Search for the cell housing the specified text and yield its (X, Y) center coordinate. 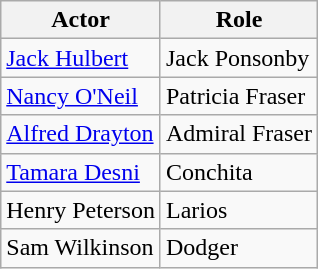
Role (238, 20)
Tamara Desni (81, 172)
Jack Hulbert (81, 58)
Henry Peterson (81, 210)
Dodger (238, 248)
Alfred Drayton (81, 134)
Sam Wilkinson (81, 248)
Jack Ponsonby (238, 58)
Larios (238, 210)
Nancy O'Neil (81, 96)
Conchita (238, 172)
Admiral Fraser (238, 134)
Actor (81, 20)
Patricia Fraser (238, 96)
